Return (x, y) of the center of cell containing provided text 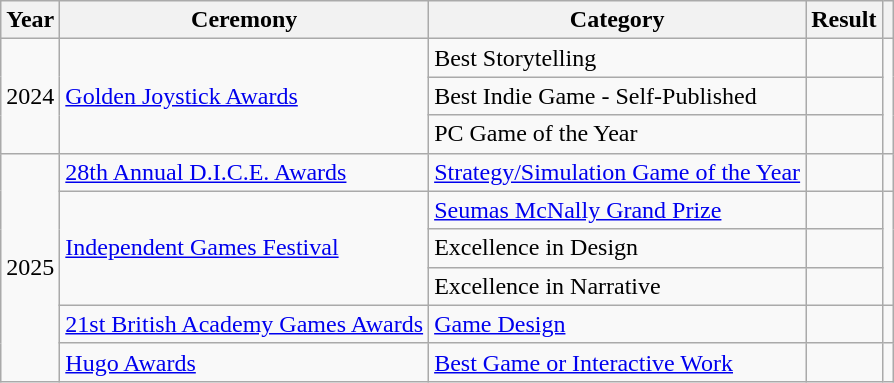
PC Game of the Year (618, 134)
Best Indie Game - Self-Published (618, 96)
Excellence in Design (618, 248)
21st British Academy Games Awards (244, 324)
Independent Games Festival (244, 248)
2025 (30, 267)
Category (618, 20)
Seumas McNally Grand Prize (618, 210)
Game Design (618, 324)
Hugo Awards (244, 362)
Result (844, 20)
2024 (30, 96)
Best Game or Interactive Work (618, 362)
Year (30, 20)
28th Annual D.I.C.E. Awards (244, 172)
Strategy/Simulation Game of the Year (618, 172)
Excellence in Narrative (618, 286)
Golden Joystick Awards (244, 96)
Ceremony (244, 20)
Best Storytelling (618, 58)
